Search for the cell housing the specified text and yield its (x, y) center coordinate. 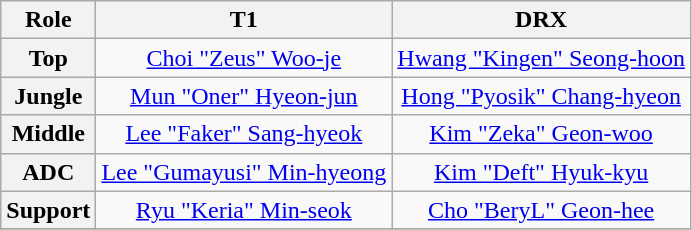
Ryu "Keria" Min-seok (244, 210)
Role (48, 20)
Support (48, 210)
DRX (542, 20)
ADC (48, 172)
Cho "BeryL" Geon-hee (542, 210)
Hong "Pyosik" Chang-hyeon (542, 96)
Choi "Zeus" Woo-je (244, 58)
Lee "Gumayusi" Min-hyeong (244, 172)
Lee "Faker" Sang-hyeok (244, 134)
Kim "Zeka" Geon-woo (542, 134)
Middle (48, 134)
Hwang "Kingen" Seong-hoon (542, 58)
Mun "Oner" Hyeon-jun (244, 96)
Jungle (48, 96)
Kim "Deft" Hyuk-kyu (542, 172)
Top (48, 58)
T1 (244, 20)
